Scan for the cell matching the given text and deliver its (x, y) coordinate at center. 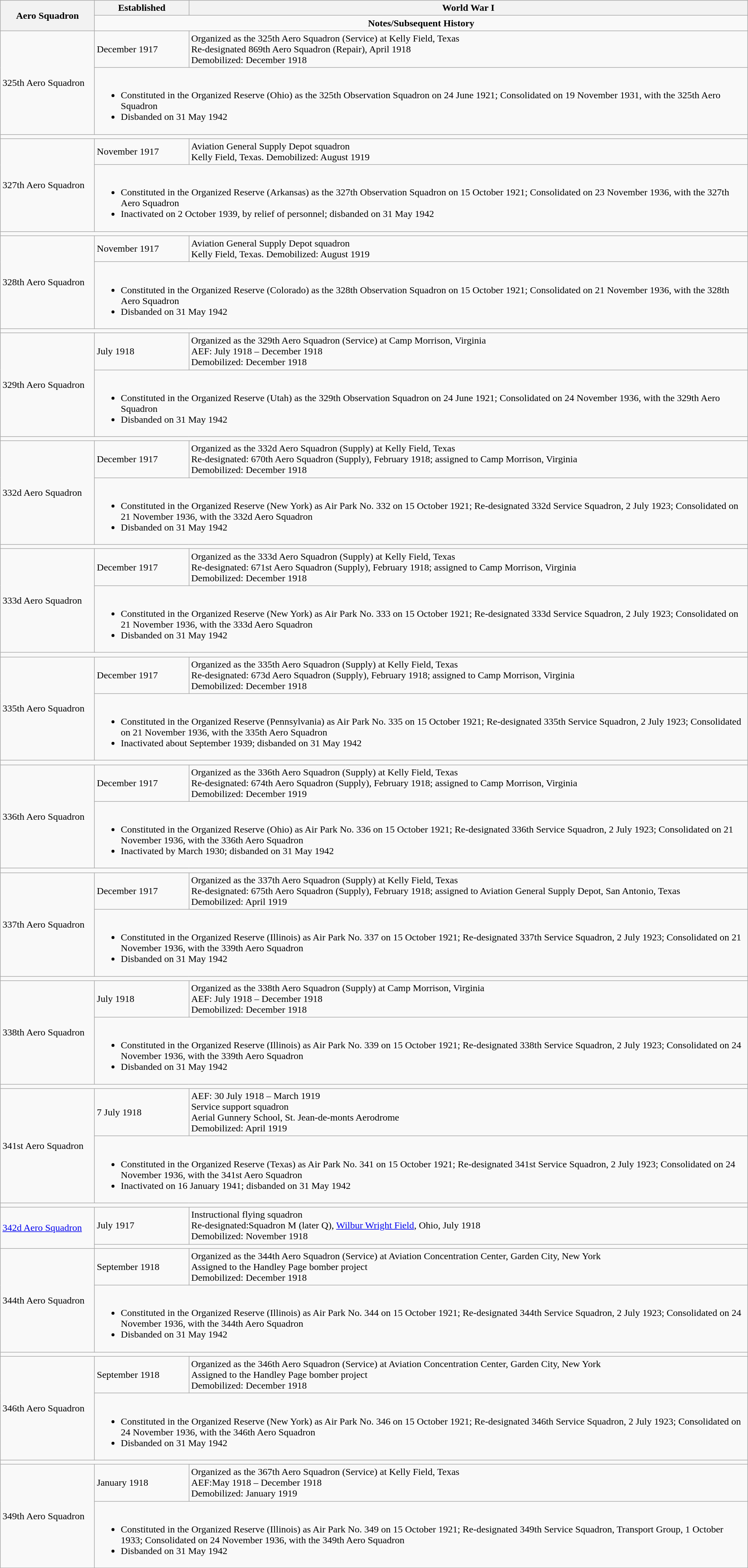
Organized as the 325th Aero Squadron (Service) at Kelly Field, TexasRe-designated 869th Aero Squadron (Repair), April 1918Demobilized: December 1918 (468, 49)
349th Aero Squadron (48, 1516)
July 1917 (142, 1226)
Notes/Subsequent History (421, 23)
342d Aero Squadron (48, 1228)
Organized as the 329th Aero Squadron (Service) at Camp Morrison, VirginiaAEF: July 1918 – December 1918Demobilized: December 1918 (468, 351)
Established (142, 8)
January 1918 (142, 1483)
Organized as the 338th Aero Squadron (Supply) at Camp Morrison, VirginiaAEF: July 1918 – December 1918Demobilized: December 1918 (468, 999)
344th Aero Squadron (48, 1300)
World War I (468, 8)
325th Aero Squadron (48, 82)
Aero Squadron (48, 16)
338th Aero Squadron (48, 1032)
346th Aero Squadron (48, 1408)
329th Aero Squadron (48, 384)
Organized as the 367th Aero Squadron (Service) at Kelly Field, TexasAEF:May 1918 – December 1918 Demobilized: January 1919 (468, 1483)
AEF: 30 July 1918 – March 1919 Service support squadronAerial Gunnery School, St. Jean-de-monts AerodromeDemobilized: April 1919 (468, 1112)
Instructional flying squadronRe-designated:Squadron M (later Q), Wilbur Wright Field, Ohio, July 1918Demobilized: November 1918 (468, 1226)
336th Aero Squadron (48, 817)
335th Aero Squadron (48, 709)
7 July 1918 (142, 1112)
333d Aero Squadron (48, 601)
337th Aero Squadron (48, 924)
328th Aero Squadron (48, 282)
327th Aero Squadron (48, 185)
332d Aero Squadron (48, 493)
341st Aero Squadron (48, 1146)
